Return the [X, Y] coordinate for the center point of the cell that contains the specified text.  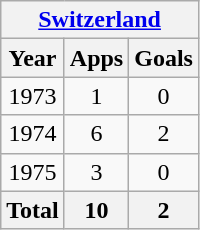
Switzerland [100, 20]
1973 [33, 96]
Total [33, 210]
10 [96, 210]
3 [96, 172]
6 [96, 134]
Year [33, 58]
Apps [96, 58]
Goals [164, 58]
1975 [33, 172]
1974 [33, 134]
1 [96, 96]
